For the text-containing cell, return its midpoint in (x, y) coordinate format. 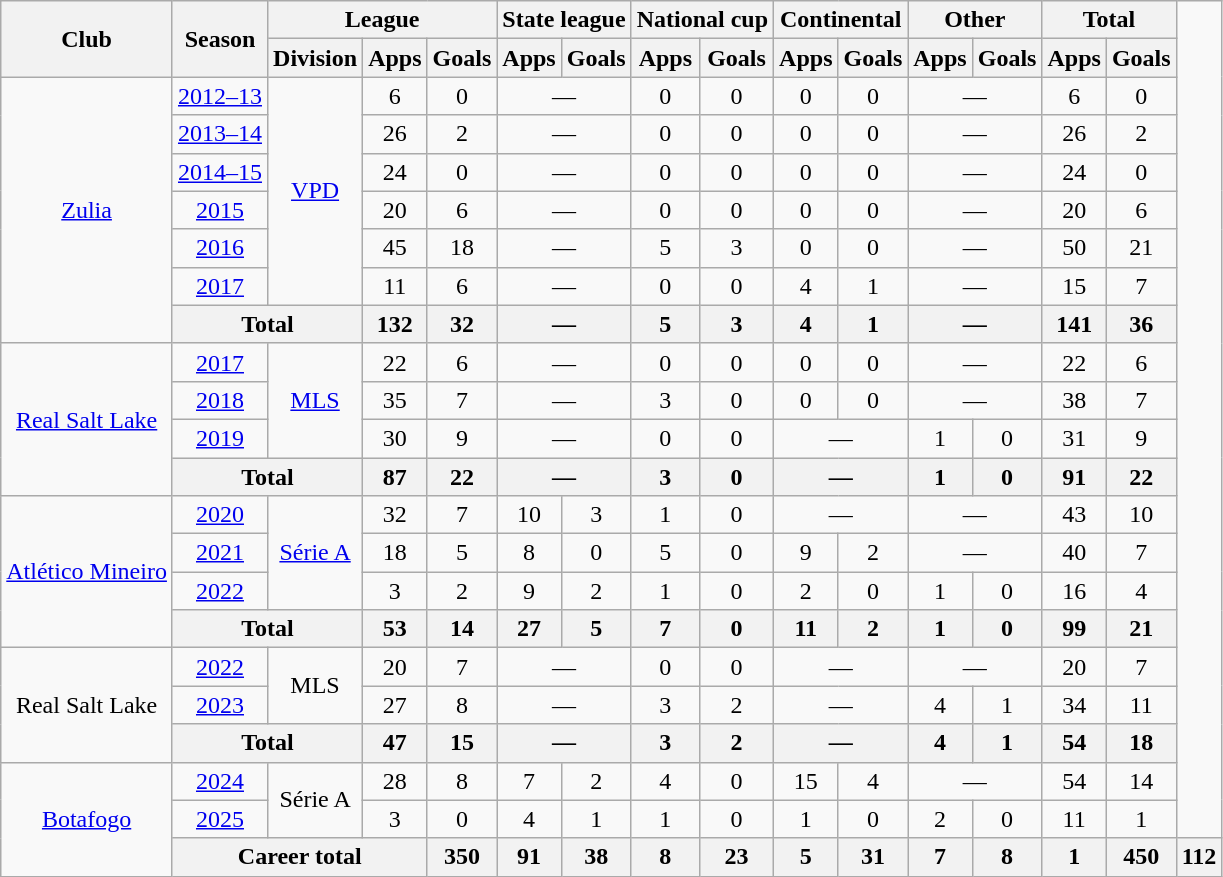
2013–14 (220, 134)
53 (395, 629)
Club (87, 39)
141 (1074, 324)
Zulia (87, 210)
2012–13 (220, 96)
Continental (841, 20)
2024 (220, 781)
2020 (220, 515)
League (382, 20)
2025 (220, 819)
2021 (220, 553)
Career total (300, 857)
112 (1199, 857)
2015 (220, 210)
50 (1074, 248)
87 (395, 477)
2016 (220, 248)
34 (1074, 705)
132 (395, 324)
30 (395, 438)
State league (564, 20)
450 (1141, 857)
47 (395, 743)
2019 (220, 438)
35 (395, 400)
28 (395, 781)
Season (220, 39)
36 (1141, 324)
2014–15 (220, 172)
Botafogo (87, 819)
Other (975, 20)
23 (737, 857)
Division (316, 58)
VPD (316, 191)
40 (1074, 553)
350 (462, 857)
45 (395, 248)
16 (1074, 591)
43 (1074, 515)
National cup (702, 20)
2023 (220, 705)
Atlético Mineiro (87, 572)
2018 (220, 400)
99 (1074, 629)
